Scan for the cell matching the given text and deliver its (X, Y) coordinate at center. 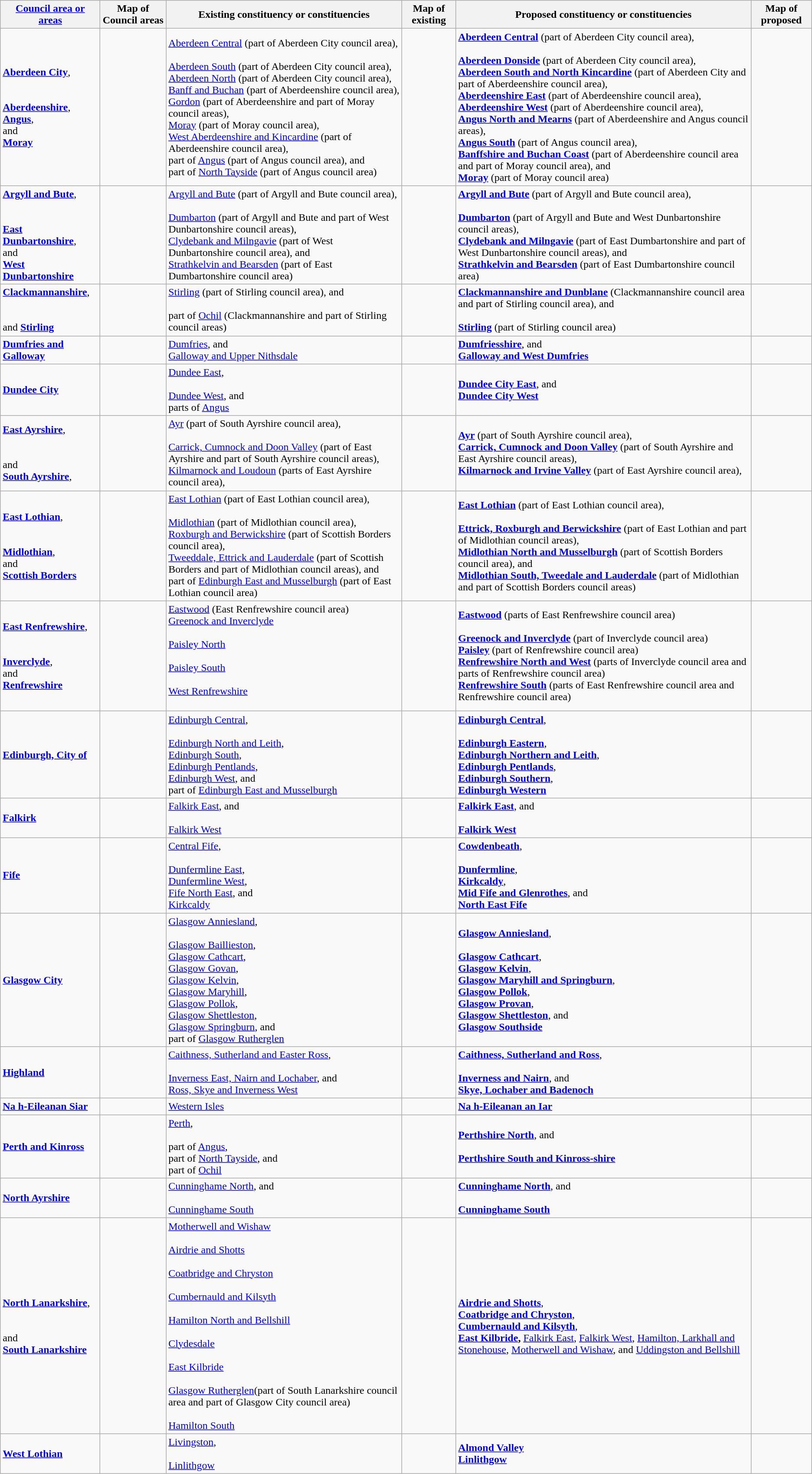
Map of existing (429, 15)
Perth,part of Angus, part of North Tayside, and part of Ochil (284, 1146)
Clackmannanshire,and Stirling (50, 310)
North Lanarkshire,andSouth Lanarkshire (50, 1326)
Stirling (part of Stirling council area), andpart of Ochil (Clackmannanshire and part of Stirling council areas) (284, 310)
Central Fife,Dunfermline East, Dunfermline West, Fife North East, and Kirkcaldy (284, 875)
East Renfrewshire,Inverclyde,andRenfrewshire (50, 656)
Dumfries, and Galloway and Upper Nithsdale (284, 350)
Western Isles (284, 1107)
Dumfriesshire, and Galloway and West Dumfries (603, 350)
Fife (50, 875)
Proposed constituency or constituencies (603, 15)
Dumfries and Galloway (50, 350)
Dundee City East, and Dundee City West (603, 390)
Glasgow City (50, 979)
Map of Council areas (133, 15)
Na h-Eileanan an Iar (603, 1107)
Caithness, Sutherland and Easter Ross,Inverness East, Nairn and Lochaber, and Ross, Skye and Inverness West (284, 1072)
Cowdenbeath,Dunfermline, Kirkcaldy, Mid Fife and Glenrothes, and North East Fife (603, 875)
Council area or areas (50, 15)
Dundee City (50, 390)
Clackmannanshire and Dunblane (Clackmannanshire council area and part of Stirling council area), and Stirling (part of Stirling council area) (603, 310)
Almond ValleyLinlithgow (603, 1454)
Existing constituency or constituencies (284, 15)
Livingston,Linlithgow (284, 1454)
Eastwood (East Renfrewshire council area) Greenock and InverclydePaisley NorthPaisley SouthWest Renfrewshire (284, 656)
Falkirk (50, 818)
Argyll and Bute,East Dunbartonshire,andWest Dunbartonshire (50, 235)
Perthshire North, andPerthshire South and Kinross-shire (603, 1146)
Perth and Kinross (50, 1146)
Edinburgh Central,Edinburgh Eastern, Edinburgh Northern and Leith, Edinburgh Pentlands, Edinburgh Southern, Edinburgh Western (603, 754)
West Lothian (50, 1454)
Edinburgh Central,Edinburgh North and Leith, Edinburgh South, Edinburgh Pentlands, Edinburgh West, and part of Edinburgh East and Musselburgh (284, 754)
Highland (50, 1072)
Map of proposed (781, 15)
East Ayrshire,andSouth Ayrshire, (50, 453)
East Lothian,Midlothian,andScottish Borders (50, 546)
Na h-Eileanan Siar (50, 1107)
Edinburgh, City of (50, 754)
Aberdeen City,Aberdeenshire, Angus,andMoray (50, 107)
North Ayrshire (50, 1198)
Caithness, Sutherland and Ross,Inverness and Nairn, and Skye, Lochaber and Badenoch (603, 1072)
Dundee East,Dundee West, and parts of Angus (284, 390)
